Provide the (x, y) coordinate of the cell's center where the given text is located.  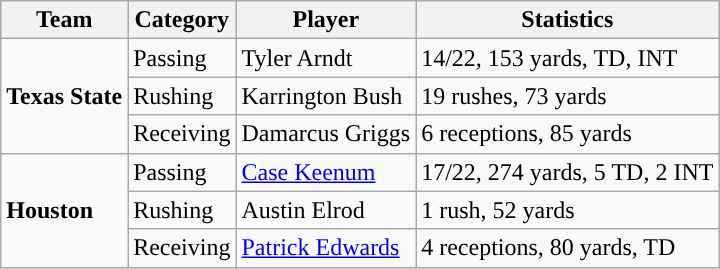
Karrington Bush (326, 96)
Texas State (64, 96)
17/22, 274 yards, 5 TD, 2 INT (568, 172)
4 receptions, 80 yards, TD (568, 248)
Damarcus Griggs (326, 134)
19 rushes, 73 yards (568, 96)
Statistics (568, 20)
Category (182, 20)
Patrick Edwards (326, 248)
1 rush, 52 yards (568, 210)
Player (326, 20)
Team (64, 20)
Case Keenum (326, 172)
14/22, 153 yards, TD, INT (568, 58)
Houston (64, 210)
Austin Elrod (326, 210)
Tyler Arndt (326, 58)
6 receptions, 85 yards (568, 134)
